Detect which cell encompasses the target text, then output its (x, y) center coordinate. 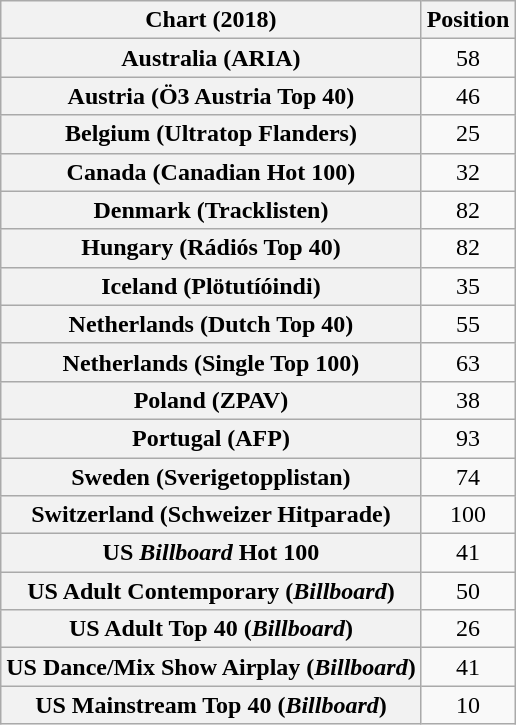
Austria (Ö3 Austria Top 40) (211, 96)
63 (468, 362)
Hungary (Rádiós Top 40) (211, 248)
50 (468, 591)
55 (468, 324)
US Dance/Mix Show Airplay (Billboard) (211, 667)
38 (468, 400)
74 (468, 477)
Netherlands (Dutch Top 40) (211, 324)
10 (468, 705)
Iceland (Plötutíóindi) (211, 286)
Belgium (Ultratop Flanders) (211, 134)
Australia (ARIA) (211, 58)
US Mainstream Top 40 (Billboard) (211, 705)
US Billboard Hot 100 (211, 553)
25 (468, 134)
Netherlands (Single Top 100) (211, 362)
Sweden (Sverigetopplistan) (211, 477)
35 (468, 286)
58 (468, 58)
Position (468, 20)
Chart (2018) (211, 20)
Canada (Canadian Hot 100) (211, 172)
26 (468, 629)
Denmark (Tracklisten) (211, 210)
32 (468, 172)
100 (468, 515)
93 (468, 438)
Poland (ZPAV) (211, 400)
US Adult Top 40 (Billboard) (211, 629)
46 (468, 96)
Switzerland (Schweizer Hitparade) (211, 515)
US Adult Contemporary (Billboard) (211, 591)
Portugal (AFP) (211, 438)
